Capture the cell that displays the provided text and extract its (x, y) central coordinate. 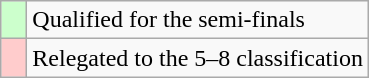
Qualified for the semi-finals (198, 20)
Relegated to the 5–8 classification (198, 58)
